Find where the given text appears and provide that cell's center as (X, Y) coordinate. 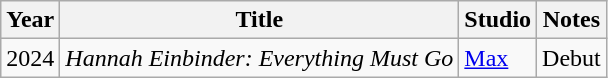
Studio (498, 20)
Max (498, 58)
Notes (572, 20)
2024 (30, 58)
Title (260, 20)
Debut (572, 58)
Hannah Einbinder: Everything Must Go (260, 58)
Year (30, 20)
